Output the (x, y) coordinate of the center of the cell containing the given text.  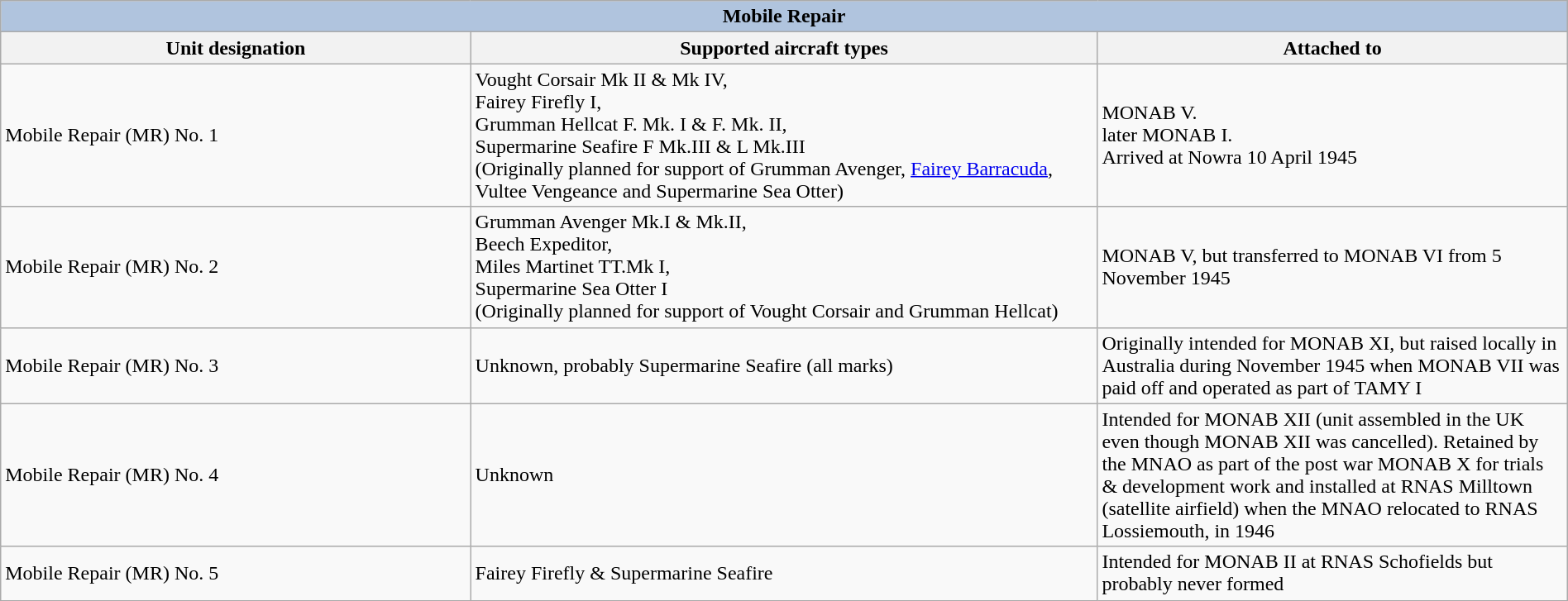
Unknown (784, 475)
Intended for MONAB II at RNAS Schofields but probably never formed (1332, 574)
Originally intended for MONAB XI, but raised locally in Australia during November 1945 when MONAB VII was paid off and operated as part of TAMY I (1332, 365)
Unknown, probably Supermarine Seafire (all marks) (784, 365)
Unit designation (236, 48)
MONAB V, but transferred to MONAB VI from 5 November 1945 (1332, 267)
MONAB V.later MONAB I.Arrived at Nowra 10 April 1945 (1332, 136)
Supported aircraft types (784, 48)
Fairey Firefly & Supermarine Seafire (784, 574)
Mobile Repair (MR) No. 1 (236, 136)
Attached to (1332, 48)
Mobile Repair (MR) No. 5 (236, 574)
Mobile Repair (MR) No. 4 (236, 475)
Mobile Repair (MR) No. 2 (236, 267)
Mobile Repair (784, 17)
Mobile Repair (MR) No. 3 (236, 365)
